From the cell containing the given text, extract its center point as (x, y) coordinate. 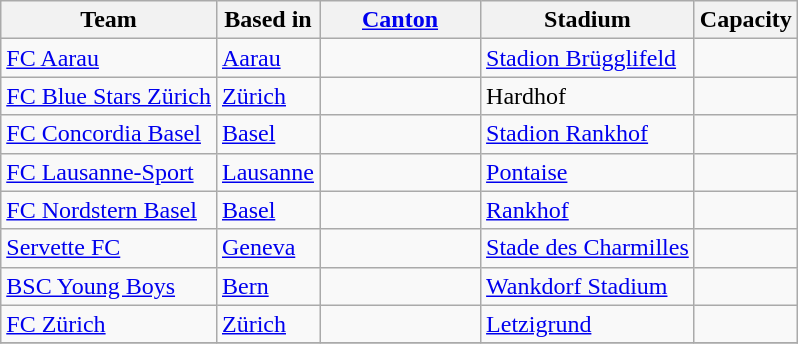
Wankdorf Stadium (588, 286)
Stadium (588, 20)
Bern (268, 286)
FC Concordia Basel (109, 134)
Pontaise (588, 172)
Stade des Charmilles (588, 248)
Letzigrund (588, 324)
FC Zürich (109, 324)
Stadion Brügglifeld (588, 58)
Geneva (268, 248)
Lausanne (268, 172)
Rankhof (588, 210)
BSC Young Boys (109, 286)
Aarau (268, 58)
Hardhof (588, 96)
FC Blue Stars Zürich (109, 96)
Based in (268, 20)
Servette FC (109, 248)
FC Aarau (109, 58)
Canton (400, 20)
Team (109, 20)
FC Lausanne-Sport (109, 172)
Capacity (746, 20)
FC Nordstern Basel (109, 210)
Stadion Rankhof (588, 134)
